Return the [X, Y] coordinate for the center point of the cell that contains the specified text.  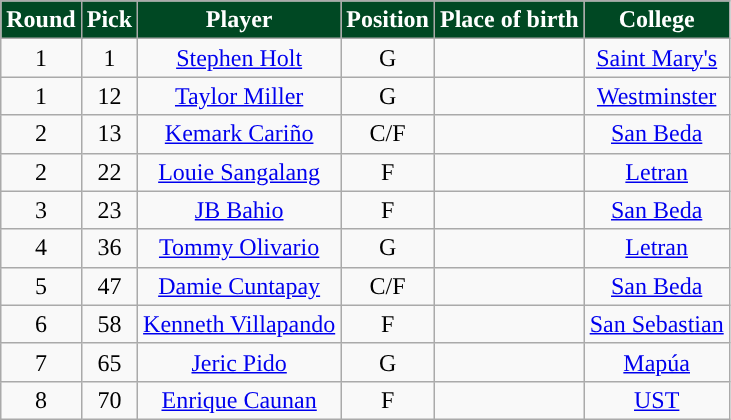
Louie Sangalang [240, 172]
3 [41, 210]
6 [41, 324]
Damie Cuntapay [240, 286]
Kemark Cariño [240, 134]
Kenneth Villapando [240, 324]
Pick [109, 20]
Place of birth [509, 20]
UST [656, 400]
Taylor Miller [240, 96]
13 [109, 134]
Stephen Holt [240, 58]
Player [240, 20]
36 [109, 248]
Round [41, 20]
8 [41, 400]
65 [109, 362]
JB Bahio [240, 210]
Jeric Pido [240, 362]
Westminster [656, 96]
22 [109, 172]
College [656, 20]
4 [41, 248]
12 [109, 96]
Mapúa [656, 362]
70 [109, 400]
Position [388, 20]
47 [109, 286]
5 [41, 286]
Saint Mary's [656, 58]
Enrique Caunan [240, 400]
Tommy Olivario [240, 248]
7 [41, 362]
23 [109, 210]
San Sebastian [656, 324]
58 [109, 324]
